Provide the (X, Y) coordinate of the cell's center where the given text is located.  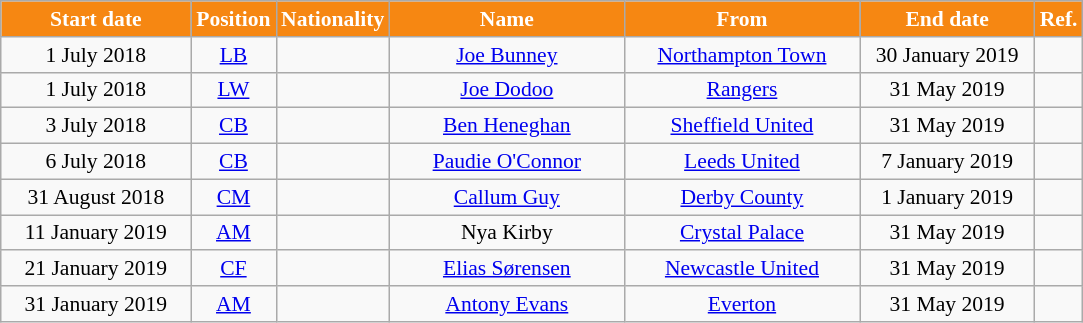
Nationality (332, 19)
Start date (96, 19)
Leeds United (742, 162)
Rangers (742, 90)
30 January 2019 (948, 55)
1 January 2019 (948, 197)
CF (234, 269)
End date (948, 19)
Elias Sørensen (506, 269)
Name (506, 19)
7 January 2019 (948, 162)
21 January 2019 (96, 269)
CM (234, 197)
Crystal Palace (742, 233)
11 January 2019 (96, 233)
Joe Bunney (506, 55)
Sheffield United (742, 126)
Position (234, 19)
Callum Guy (506, 197)
31 August 2018 (96, 197)
Nya Kirby (506, 233)
3 July 2018 (96, 126)
31 January 2019 (96, 304)
Newcastle United (742, 269)
Northampton Town (742, 55)
Ref. (1059, 19)
Antony Evans (506, 304)
Ben Heneghan (506, 126)
LB (234, 55)
LW (234, 90)
Paudie O'Connor (506, 162)
6 July 2018 (96, 162)
From (742, 19)
Everton (742, 304)
Joe Dodoo (506, 90)
Derby County (742, 197)
